Output the [x, y] coordinate of the center of the cell containing the given text.  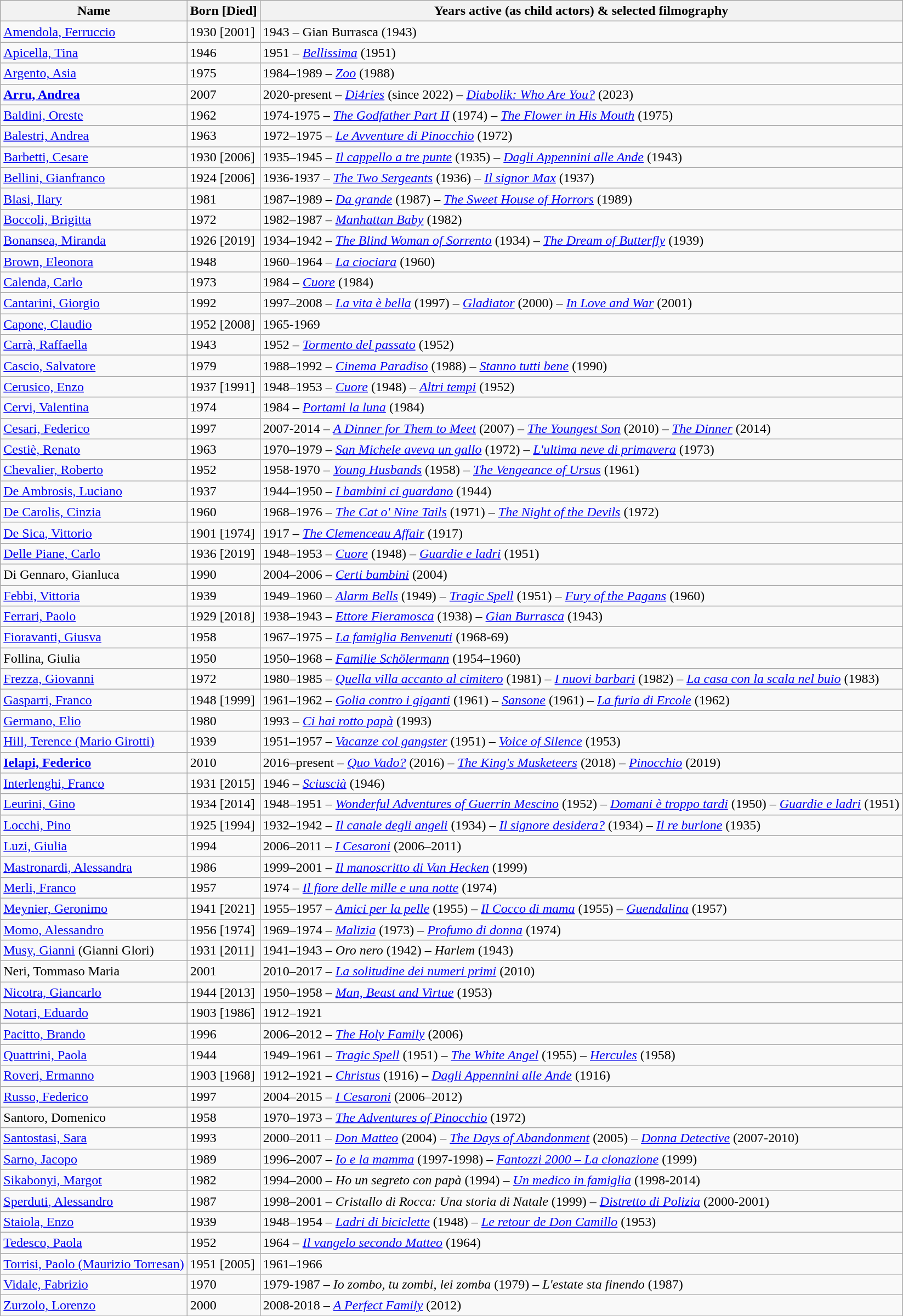
Sikabonyi, Margot [94, 1180]
1970–1979 – San Michele aveva un gallo (1972) – L'ultima neve di primavera (1973) [581, 449]
Nicotra, Giancarlo [94, 992]
Roveri, Ermanno [94, 1076]
Luzi, Giulia [94, 846]
Zurzolo, Lorenzo [94, 1306]
1984–1989 – Zoo (1988) [581, 74]
1948–1951 – Wonderful Adventures of Guerrin Mescino (1952) – Domani è troppo tardi (1950) – Guardie e ladri (1951) [581, 804]
1960–1964 – La ciociara (1960) [581, 262]
1974 [224, 408]
1970 [224, 1285]
1979-1987 – Io zombo, tu zombi, lei zomba (1979) – L'estate sta finendo (1987) [581, 1285]
2020-present – Di4ries (since 2022) – Diabolik: Who Are You? (2023) [581, 94]
Cervi, Valentina [94, 408]
1962 [224, 115]
1965-1969 [581, 324]
1987–1989 – Da grande (1987) – The Sweet House of Horrors (1989) [581, 199]
1901 [1974] [224, 533]
Apicella, Tina [94, 53]
1950 [224, 658]
1944 [2013] [224, 992]
Frezza, Giovanni [94, 679]
Santostasi, Sara [94, 1138]
1950–1958 – Man, Beast and Virtue (1953) [581, 992]
Neri, Tommaso Maria [94, 972]
1974-1975 – The Godfather Part II (1974) – The Flower in His Mouth (1975) [581, 115]
1979 [224, 366]
Staiola, Enzo [94, 1222]
1932–1942 – Il canale degli angeli (1934) – Il signore desidera? (1934) – Il re burlone (1935) [581, 825]
1960 [224, 512]
Chevalier, Roberto [94, 470]
Hill, Terence (Mario Girotti) [94, 742]
Germano, Elio [94, 721]
1952 – Tormento del passato (1952) [581, 345]
Cascio, Salvatore [94, 366]
1948 [224, 262]
1994 [224, 846]
1981 [224, 199]
1930 [2006] [224, 157]
1937 [224, 491]
Cerusico, Enzo [94, 387]
1957 [224, 888]
2010 [224, 763]
Notari, Eduardo [94, 1013]
2000 [224, 1306]
Baldini, Oreste [94, 115]
Quattrini, Paola [94, 1055]
1936 [2019] [224, 553]
2016–present – Quo Vado? (2016) – The King's Musketeers (2018) – Pinocchio (2019) [581, 763]
Pacitto, Brando [94, 1034]
1986 [224, 867]
Balestri, Andrea [94, 136]
1943 – Gian Burrasca (1943) [581, 32]
1944 [224, 1055]
1992 [224, 303]
1997–2008 – La vita è bella (1997) – Gladiator (2000) – In Love and War (2001) [581, 303]
Leurini, Gino [94, 804]
1934–1942 – The Blind Woman of Sorrento (1934) – The Dream of Butterfly (1939) [581, 240]
1912–1921 – Christus (1916) – Dagli Appennini alle Ande (1916) [581, 1076]
Meynier, Geronimo [94, 908]
1975 [224, 74]
Ielapi, Federico [94, 763]
Carrà, Raffaella [94, 345]
1982 [224, 1180]
1961–1966 [581, 1263]
2007-2014 – A Dinner for Them to Meet (2007) – The Youngest Son (2010) – The Dinner (2014) [581, 428]
1948–1954 – Ladri di biciclette (1948) – Le retour de Don Camillo (1953) [581, 1222]
2007 [224, 94]
Ferrari, Paolo [94, 617]
1934 [2014] [224, 804]
1937 [1991] [224, 387]
1958-1970 – Young Husbands (1958) – The Vengeance of Ursus (1961) [581, 470]
1987 [224, 1201]
De Carolis, Cinzia [94, 512]
2008-2018 – A Perfect Family (2012) [581, 1306]
1967–1975 – La famiglia Benvenuti (1968-69) [581, 637]
Blasi, Ilary [94, 199]
1955–1957 – Amici per la pelle (1955) – Il Cocco di mama (1955) – Guendalina (1957) [581, 908]
Cesari, Federico [94, 428]
Vidale, Fabrizio [94, 1285]
Cestiè, Renato [94, 449]
Brown, Eleonora [94, 262]
2010–2017 – La solitudine dei numeri primi (2010) [581, 972]
1951 – Bellissima (1951) [581, 53]
Interlenghi, Franco [94, 783]
1903 [1986] [224, 1013]
1949–1960 – Alarm Bells (1949) – Tragic Spell (1951) – Fury of the Pagans (1960) [581, 595]
1982–1987 – Manhattan Baby (1982) [581, 219]
1980–1985 – Quella villa accanto al cimitero (1981) – I nuovi barbari (1982) – La casa con la scala nel buio (1983) [581, 679]
Santoro, Domenico [94, 1117]
1903 [1968] [224, 1076]
1993 [224, 1138]
1943 [224, 345]
2000–2011 – Don Matteo (2004) – The Days of Abandonment (2005) – Donna Detective (2007-2010) [581, 1138]
1952 [2008] [224, 324]
1951–1957 – Vacanze col gangster (1951) – Voice of Silence (1953) [581, 742]
1948–1953 – Cuore (1948) – Altri tempi (1952) [581, 387]
Sperduti, Alessandro [94, 1201]
1912–1921 [581, 1013]
Fioravanti, Giusva [94, 637]
1996–2007 – Io e la mamma (1997-1998) – Fantozzi 2000 – La clonazione (1999) [581, 1159]
1974 – Il fiore delle mille e una notte (1974) [581, 888]
2004–2015 – I Cesaroni (2006–2012) [581, 1097]
Arru, Andrea [94, 94]
2004–2006 – Certi bambini (2004) [581, 574]
1938–1943 – Ettore Fieramosca (1938) – Gian Burrasca (1943) [581, 617]
1999–2001 – Il manoscritto di Van Hecken (1999) [581, 867]
1956 [1974] [224, 930]
1980 [224, 721]
1931 [2015] [224, 783]
1964 – Il vangelo secondo Matteo (1964) [581, 1242]
De Sica, Vittorio [94, 533]
1994–2000 – Ho un segreto con papà (1994) – Un medico in famiglia (1998-2014) [581, 1180]
Born [Died] [224, 11]
1941 [2021] [224, 908]
Febbi, Vittoria [94, 595]
1989 [224, 1159]
1925 [1994] [224, 825]
Barbetti, Cesare [94, 157]
1970–1973 – The Adventures of Pinocchio (1972) [581, 1117]
1961–1962 – Golia contro i giganti (1961) – Sansone (1961) – La furia di Ercole (1962) [581, 700]
Bonansea, Miranda [94, 240]
Gasparri, Franco [94, 700]
1998–2001 – Cristallo di Rocca: Una storia di Natale (1999) – Distretto di Polizia (2000-2001) [581, 1201]
1972–1975 – Le Avventure di Pinocchio (1972) [581, 136]
Di Gennaro, Gianluca [94, 574]
Mastronardi, Alessandra [94, 867]
1993 – Ci hai rotto papà (1993) [581, 721]
2001 [224, 972]
1924 [2006] [224, 178]
1941–1943 – Oro nero (1942) – Harlem (1943) [581, 951]
Russo, Federico [94, 1097]
Cantarini, Giorgio [94, 303]
1996 [224, 1034]
1951 [2005] [224, 1263]
Sarno, Jacopo [94, 1159]
2006–2012 – The Holy Family (2006) [581, 1034]
Boccoli, Brigitta [94, 219]
1930 [2001] [224, 32]
1946 [224, 53]
1948 [1999] [224, 700]
De Ambrosis, Luciano [94, 491]
Momo, Alessandro [94, 930]
1944–1950 – I bambini ci guardano (1944) [581, 491]
Years active (as child actors) & selected filmography [581, 11]
1968–1976 – The Cat o' Nine Tails (1971) – The Night of the Devils (1972) [581, 512]
1988–1992 – Cinema Paradiso (1988) – Stanno tutti bene (1990) [581, 366]
2006–2011 – I Cesaroni (2006–2011) [581, 846]
1948–1953 – Cuore (1948) – Guardie e ladri (1951) [581, 553]
1926 [2019] [224, 240]
Name [94, 11]
1990 [224, 574]
1946 – Sciuscià (1946) [581, 783]
Merli, Franco [94, 888]
1936-1937 – The Two Sergeants (1936) – Il signor Max (1937) [581, 178]
Follina, Giulia [94, 658]
1949–1961 – Tragic Spell (1951) – The White Angel (1955) – Hercules (1958) [581, 1055]
1917 – The Clemenceau Affair (1917) [581, 533]
1984 – Cuore (1984) [581, 283]
Locchi, Pino [94, 825]
Delle Piane, Carlo [94, 553]
1935–1945 – Il cappello a tre punte (1935) – Dagli Appennini alle Ande (1943) [581, 157]
1931 [2011] [224, 951]
1969–1974 – Malizia (1973) – Profumo di donna (1974) [581, 930]
Calenda, Carlo [94, 283]
Capone, Claudio [94, 324]
Musy, Gianni (Gianni Glori) [94, 951]
Tedesco, Paola [94, 1242]
Amendola, Ferruccio [94, 32]
Argento, Asia [94, 74]
1950–1968 – Familie Schölermann (1954–1960) [581, 658]
Bellini, Gianfranco [94, 178]
1929 [2018] [224, 617]
Torrisi, Paolo (Maurizio Torresan) [94, 1263]
1984 – Portami la luna (1984) [581, 408]
1973 [224, 283]
